Capture the cell that displays the provided text and extract its (X, Y) central coordinate. 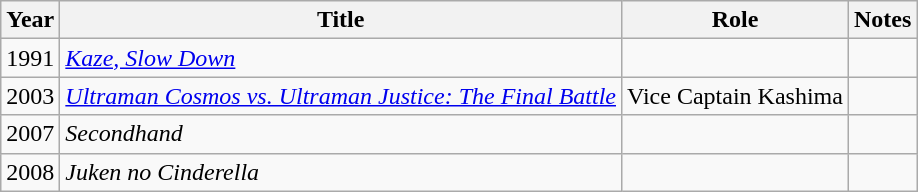
Role (736, 20)
2007 (30, 134)
Juken no Cinderella (341, 172)
Notes (882, 20)
2003 (30, 96)
Kaze, Slow Down (341, 58)
Title (341, 20)
1991 (30, 58)
Year (30, 20)
Ultraman Cosmos vs. Ultraman Justice: The Final Battle (341, 96)
Vice Captain Kashima (736, 96)
2008 (30, 172)
Secondhand (341, 134)
